Locate the cell with the specified text and output its [x, y] center coordinate. 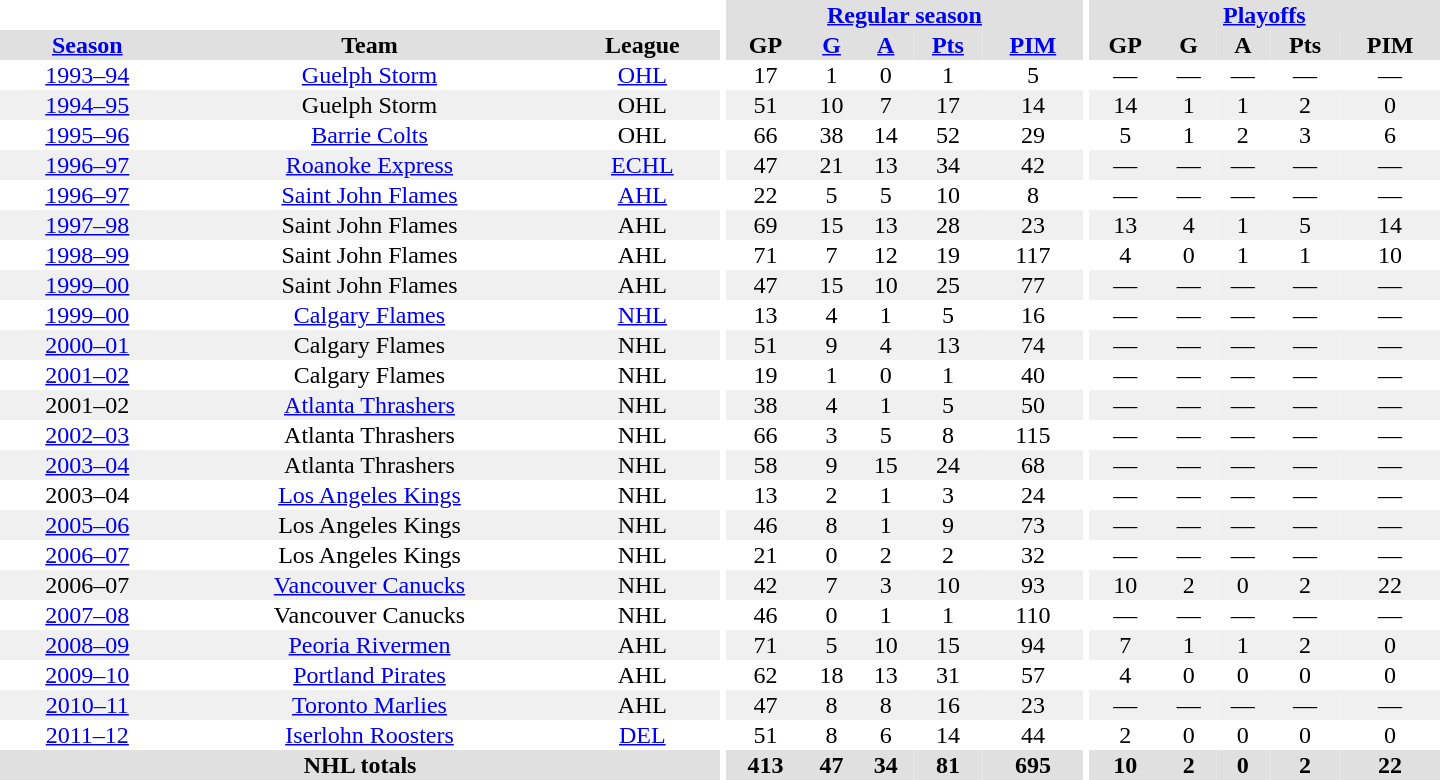
Portland Pirates [370, 675]
115 [1033, 435]
Playoffs [1264, 15]
32 [1033, 555]
57 [1033, 675]
1995–96 [88, 135]
413 [765, 765]
52 [948, 135]
81 [948, 765]
2002–03 [88, 435]
Barrie Colts [370, 135]
25 [948, 285]
62 [765, 675]
28 [948, 225]
2009–10 [88, 675]
93 [1033, 585]
Peoria Rivermen [370, 645]
110 [1033, 615]
50 [1033, 405]
73 [1033, 525]
117 [1033, 255]
695 [1033, 765]
Regular season [904, 15]
44 [1033, 735]
2008–09 [88, 645]
ECHL [642, 165]
1994–95 [88, 105]
18 [832, 675]
1998–99 [88, 255]
2010–11 [88, 705]
2007–08 [88, 615]
77 [1033, 285]
12 [886, 255]
1993–94 [88, 75]
2000–01 [88, 345]
58 [765, 465]
Roanoke Express [370, 165]
2005–06 [88, 525]
40 [1033, 375]
29 [1033, 135]
Toronto Marlies [370, 705]
NHL totals [360, 765]
Season [88, 45]
2011–12 [88, 735]
94 [1033, 645]
DEL [642, 735]
69 [765, 225]
68 [1033, 465]
31 [948, 675]
74 [1033, 345]
League [642, 45]
Iserlohn Roosters [370, 735]
1997–98 [88, 225]
Team [370, 45]
